Locate the cell with the specified text and output its [x, y] center coordinate. 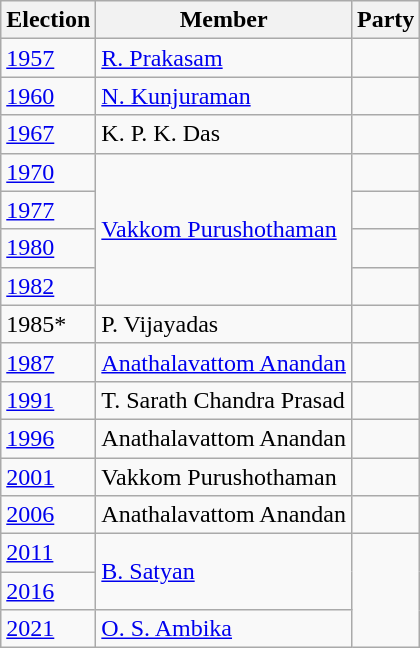
K. P. K. Das [224, 134]
2021 [48, 629]
O. S. Ambika [224, 629]
R. Prakasam [224, 58]
1991 [48, 400]
2016 [48, 591]
2001 [48, 477]
1982 [48, 286]
1970 [48, 172]
2006 [48, 515]
1960 [48, 96]
T. Sarath Chandra Prasad [224, 400]
N. Kunjuraman [224, 96]
2011 [48, 553]
1980 [48, 248]
1967 [48, 134]
1996 [48, 438]
P. Vijayadas [224, 324]
Member [224, 20]
B. Satyan [224, 572]
Election [48, 20]
1977 [48, 210]
Party [385, 20]
1957 [48, 58]
1987 [48, 362]
1985* [48, 324]
